Return [x, y] of the center of cell containing provided text 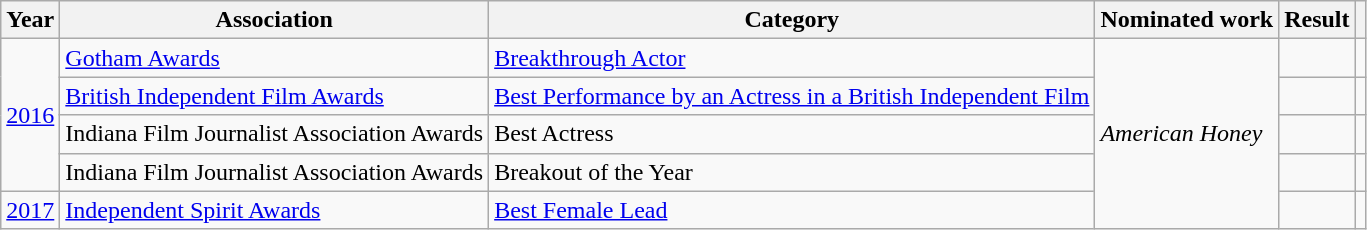
Nominated work [1187, 20]
Best Performance by an Actress in a British Independent Film [792, 96]
Best Actress [792, 134]
Breakout of the Year [792, 172]
Result [1317, 20]
Best Female Lead [792, 210]
2016 [30, 115]
Association [274, 20]
Breakthrough Actor [792, 58]
Gotham Awards [274, 58]
Category [792, 20]
American Honey [1187, 134]
Year [30, 20]
2017 [30, 210]
Independent Spirit Awards [274, 210]
British Independent Film Awards [274, 96]
